Detect which cell encompasses the target text, then output its [X, Y] center coordinate. 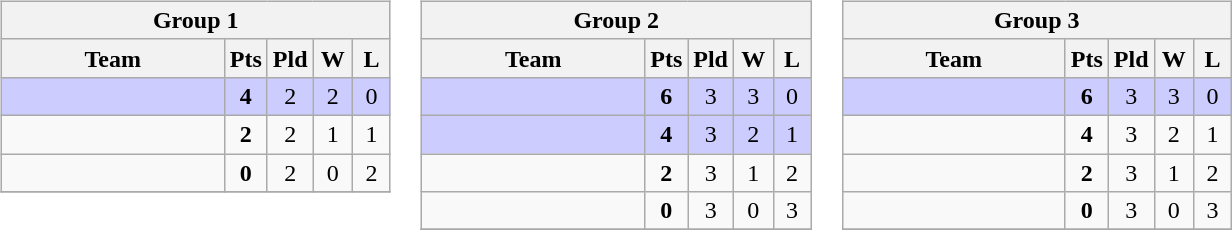
Group 1 [196, 20]
Group 2 [616, 20]
Group 3 [1036, 20]
